Return the (X, Y) coordinate for the center point of the cell that contains the specified text.  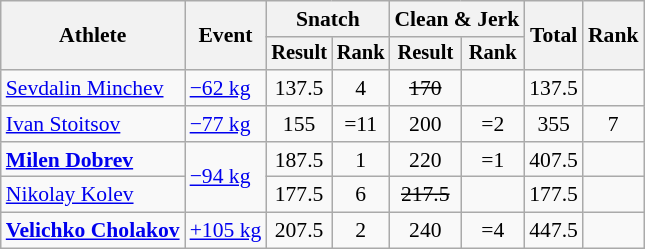
155 (299, 124)
217.5 (425, 195)
Velichko Cholakov (93, 231)
−94 kg (226, 178)
−62 kg (226, 88)
207.5 (299, 231)
Athlete (93, 36)
=1 (492, 160)
407.5 (554, 160)
Clean & Jerk (456, 19)
Ivan Stoitsov (93, 124)
Snatch (328, 19)
Nikolay Kolev (93, 195)
+105 kg (226, 231)
6 (361, 195)
240 (425, 231)
7 (614, 124)
200 (425, 124)
220 (425, 160)
=4 (492, 231)
−77 kg (226, 124)
Milen Dobrev (93, 160)
355 (554, 124)
170 (425, 88)
2 (361, 231)
1 (361, 160)
187.5 (299, 160)
447.5 (554, 231)
Event (226, 36)
Total (554, 36)
=11 (361, 124)
4 (361, 88)
Sevdalin Minchev (93, 88)
=2 (492, 124)
